For the text-containing cell, return its midpoint in [x, y] coordinate format. 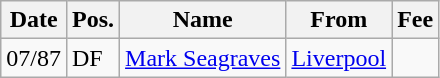
Fee [416, 20]
DF [92, 58]
Name [203, 20]
From [339, 20]
Pos. [92, 20]
07/87 [34, 58]
Mark Seagraves [203, 58]
Date [34, 20]
Liverpool [339, 58]
